Provide the (x, y) coordinate of the cell's center where the given text is located.  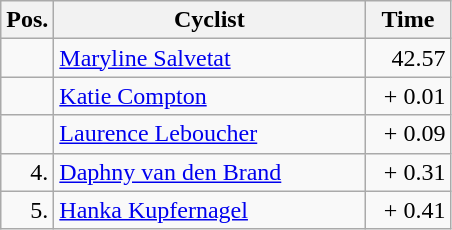
Daphny van den Brand (210, 172)
+ 0.01 (408, 96)
Hanka Kupfernagel (210, 210)
5. (28, 210)
Pos. (28, 20)
+ 0.09 (408, 134)
42.57 (408, 58)
Maryline Salvetat (210, 58)
+ 0.31 (408, 172)
Laurence Leboucher (210, 134)
Cyclist (210, 20)
4. (28, 172)
+ 0.41 (408, 210)
Time (408, 20)
Katie Compton (210, 96)
